Determine the (X, Y) coordinate at the center of the cell enclosing the given text.  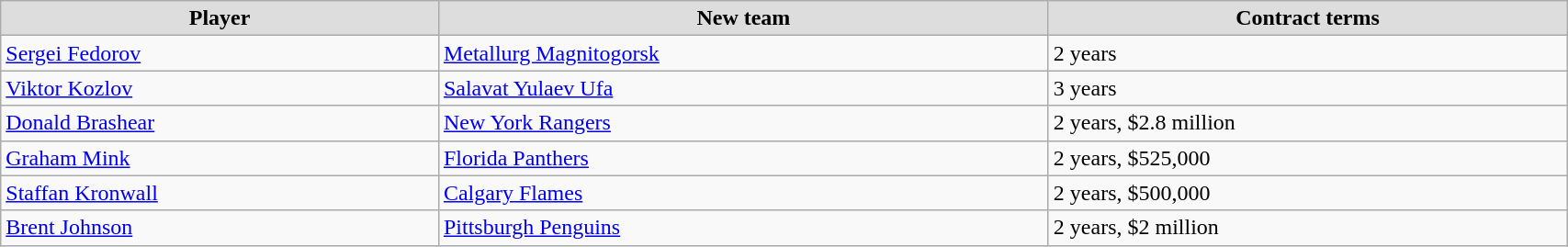
2 years, $2 million (1307, 228)
Pittsburgh Penguins (743, 228)
Viktor Kozlov (220, 88)
Player (220, 18)
Sergei Fedorov (220, 53)
Staffan Kronwall (220, 193)
Salavat Yulaev Ufa (743, 88)
2 years, $2.8 million (1307, 123)
Graham Mink (220, 158)
Florida Panthers (743, 158)
Donald Brashear (220, 123)
New team (743, 18)
Calgary Flames (743, 193)
3 years (1307, 88)
Metallurg Magnitogorsk (743, 53)
2 years (1307, 53)
2 years, $500,000 (1307, 193)
Brent Johnson (220, 228)
New York Rangers (743, 123)
Contract terms (1307, 18)
2 years, $525,000 (1307, 158)
